Detect which cell encompasses the target text, then output its (x, y) center coordinate. 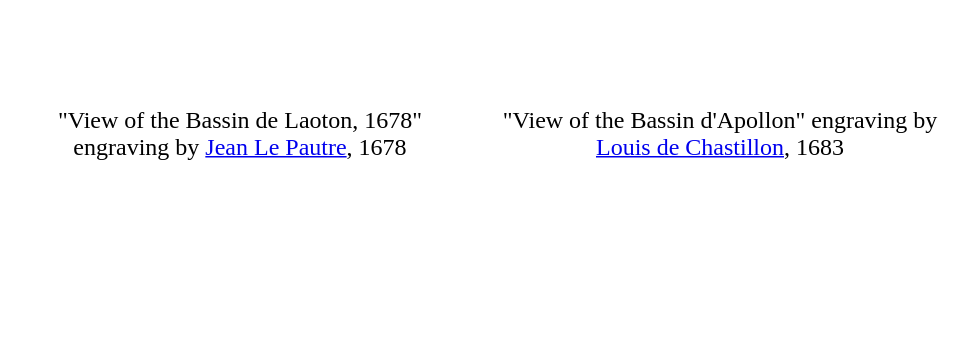
"View of the Bassin d'Apollon" engraving by Louis de Chastillon, 1683 (720, 218)
"View of the Bassin de Laoton, 1678" engraving by Jean Le Pautre, 1678 (240, 218)
